Extract the [X, Y] coordinate from the center of the cell holding the provided text.  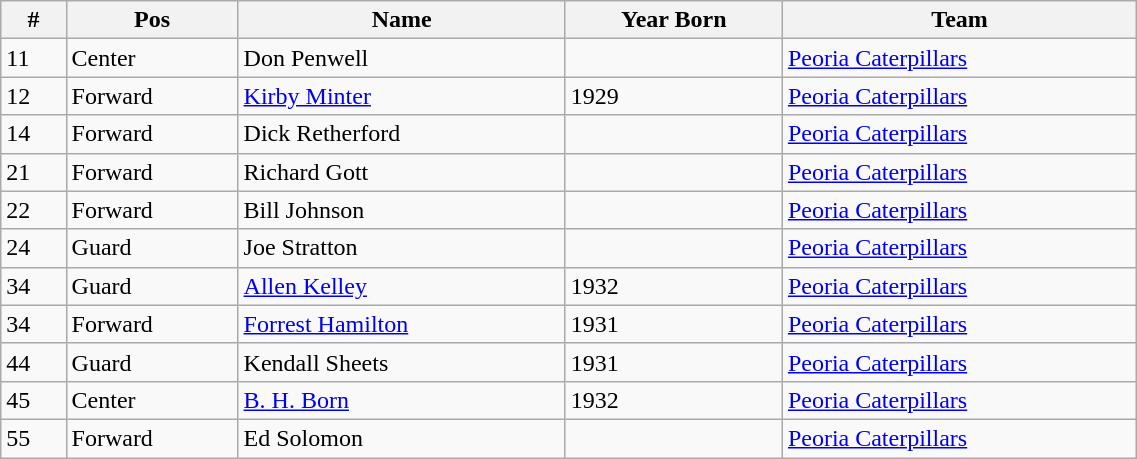
55 [34, 438]
21 [34, 172]
44 [34, 362]
Bill Johnson [402, 210]
11 [34, 58]
Year Born [674, 20]
# [34, 20]
45 [34, 400]
12 [34, 96]
Name [402, 20]
14 [34, 134]
B. H. Born [402, 400]
Dick Retherford [402, 134]
Allen Kelley [402, 286]
Joe Stratton [402, 248]
22 [34, 210]
Pos [152, 20]
Don Penwell [402, 58]
1929 [674, 96]
Team [959, 20]
Ed Solomon [402, 438]
24 [34, 248]
Richard Gott [402, 172]
Kirby Minter [402, 96]
Forrest Hamilton [402, 324]
Kendall Sheets [402, 362]
